Identify which cell holds the provided text, then report its [x, y] central coordinate. 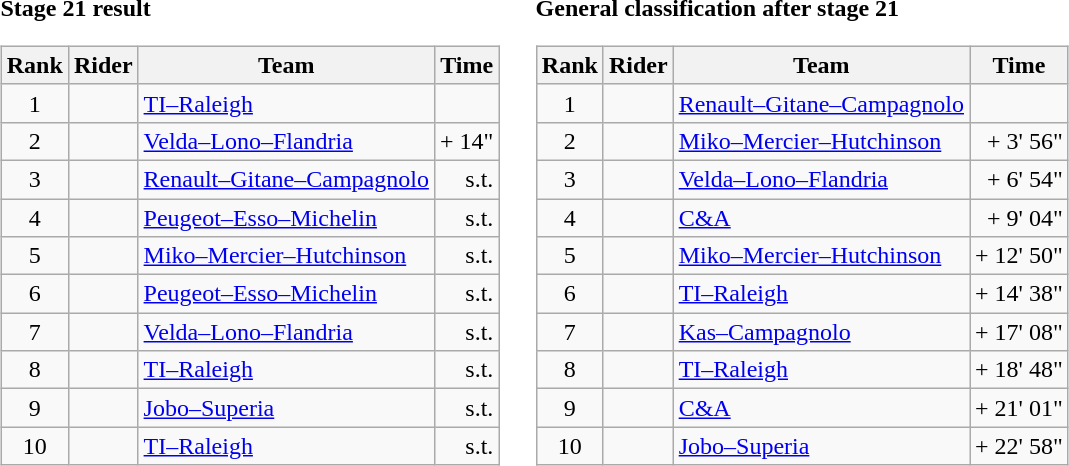
+ 14' 38" [1020, 294]
+ 6' 54" [1020, 179]
+ 21' 01" [1020, 408]
+ 22' 58" [1020, 446]
+ 12' 50" [1020, 256]
+ 9' 04" [1020, 217]
+ 3' 56" [1020, 141]
+ 14" [466, 141]
+ 18' 48" [1020, 370]
+ 17' 08" [1020, 332]
Kas–Campagnolo [821, 332]
